Return the (x, y) coordinate for the center point of the cell that contains the specified text.  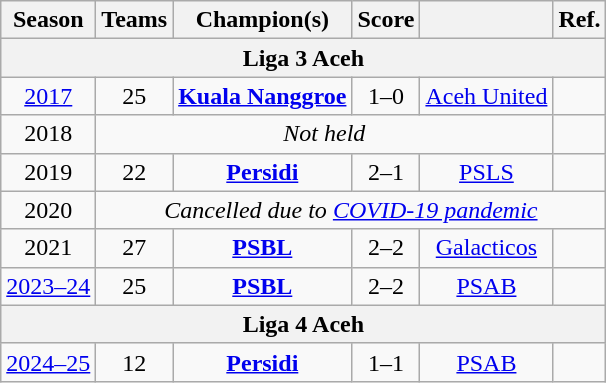
Aceh United (486, 96)
Liga 3 Aceh (304, 58)
2024–25 (48, 362)
Kuala Nanggroe (262, 96)
2020 (48, 210)
2021 (48, 248)
1–0 (386, 96)
2017 (48, 96)
Not held (324, 134)
Champion(s) (262, 20)
2–1 (386, 172)
12 (134, 362)
Score (386, 20)
22 (134, 172)
Liga 4 Aceh (304, 324)
2018 (48, 134)
Season (48, 20)
2019 (48, 172)
Cancelled due to COVID-19 pandemic (351, 210)
Galacticos (486, 248)
Teams (134, 20)
Ref. (580, 20)
2023–24 (48, 286)
1–1 (386, 362)
27 (134, 248)
PSLS (486, 172)
